Determine the (X, Y) coordinate at the center of the cell enclosing the given text.  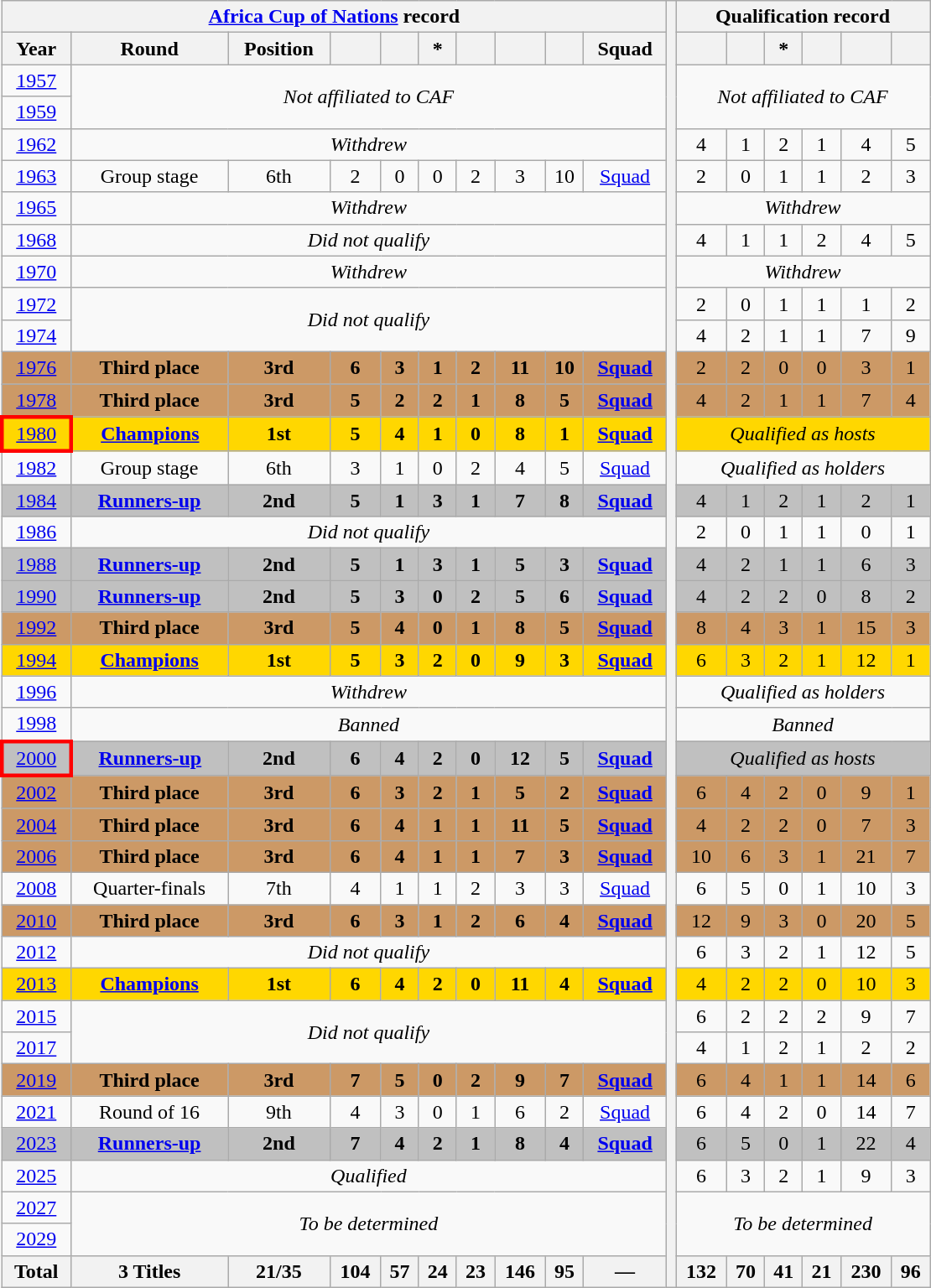
2004 (36, 824)
2023 (36, 1144)
2008 (36, 888)
1980 (36, 434)
1972 (36, 304)
23 (475, 1271)
230 (866, 1271)
9th (278, 1112)
1963 (36, 176)
57 (399, 1271)
— (626, 1271)
1986 (36, 532)
2013 (36, 984)
Qualification record (804, 17)
1998 (36, 724)
146 (520, 1271)
22 (866, 1144)
1982 (36, 468)
95 (564, 1271)
1996 (36, 692)
7th (278, 888)
Total (36, 1271)
1990 (36, 596)
Round of 16 (149, 1112)
1965 (36, 208)
Round (149, 49)
2017 (36, 1048)
96 (911, 1271)
1974 (36, 335)
Quarter-finals (149, 888)
1970 (36, 272)
2019 (36, 1080)
2027 (36, 1207)
1984 (36, 501)
2021 (36, 1112)
104 (356, 1271)
1959 (36, 112)
70 (745, 1271)
1988 (36, 564)
2012 (36, 953)
1994 (36, 660)
Year (36, 49)
2025 (36, 1176)
1957 (36, 80)
1962 (36, 144)
2006 (36, 856)
3 Titles (149, 1271)
Africa Cup of Nations record (334, 17)
Position (278, 49)
21/35 (278, 1271)
41 (783, 1271)
1976 (36, 367)
2002 (36, 792)
20 (866, 920)
1978 (36, 401)
15 (866, 628)
132 (701, 1271)
1968 (36, 240)
24 (438, 1271)
2010 (36, 920)
Qualified (368, 1176)
2029 (36, 1239)
2000 (36, 758)
1992 (36, 628)
2015 (36, 1016)
